Provide the [x, y] coordinate of the cell's center where the given text is located.  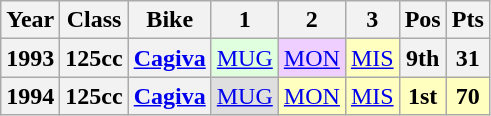
Bike [170, 20]
3 [372, 20]
1 [244, 20]
9th [422, 58]
31 [468, 58]
Pos [422, 20]
1st [422, 96]
1993 [30, 58]
1994 [30, 96]
Class [94, 20]
70 [468, 96]
Year [30, 20]
2 [312, 20]
Pts [468, 20]
